Search for the cell housing the specified text and yield its (X, Y) center coordinate. 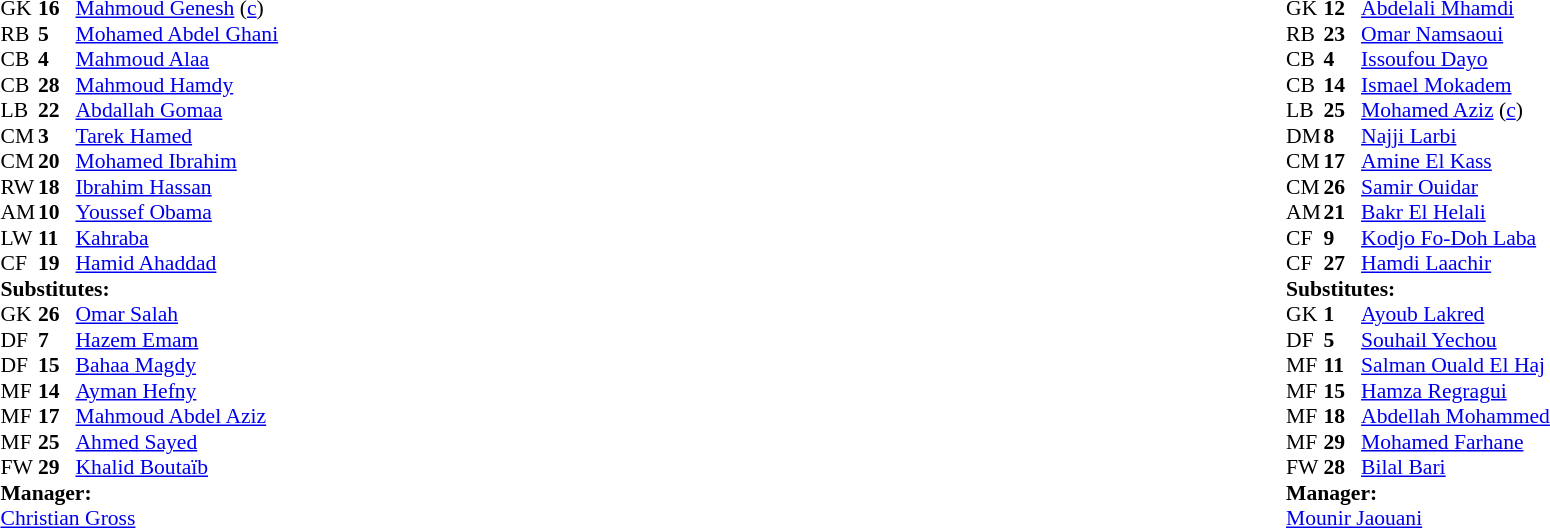
RW (19, 187)
Tarek Hamed (178, 136)
Ayoub Lakred (1456, 315)
9 (1343, 238)
Mohamed Aziz (c) (1456, 111)
Omar Salah (178, 315)
Ahmed Sayed (178, 442)
Mahmoud Alaa (178, 59)
Hazem Emam (178, 340)
Ayman Hefny (178, 391)
Amine El Kass (1456, 161)
Abdallah Gomaa (178, 111)
8 (1343, 136)
7 (57, 340)
Bahaa Magdy (178, 365)
Samir Ouidar (1456, 187)
Kahraba (178, 238)
27 (1343, 263)
Hamza Regragui (1456, 391)
Mohamed Ibrahim (178, 161)
Mohamed Abdel Ghani (178, 34)
Hamdi Laachir (1456, 263)
Ibrahim Hassan (178, 187)
1 (1343, 315)
10 (57, 213)
21 (1343, 213)
Bilal Bari (1456, 467)
Abdellah Mohammed (1456, 417)
Mohamed Farhane (1456, 442)
Bakr El Helali (1456, 213)
Salman Ouald El Haj (1456, 365)
Najji Larbi (1456, 136)
LW (19, 238)
19 (57, 263)
Kodjo Fo-Doh Laba (1456, 238)
Mahmoud Hamdy (178, 85)
Omar Namsaoui (1456, 34)
23 (1343, 34)
20 (57, 161)
22 (57, 111)
Khalid Boutaïb (178, 467)
Souhail Yechou (1456, 340)
3 (57, 136)
DM (1305, 136)
Issoufou Dayo (1456, 59)
Ismael Mokadem (1456, 85)
Hamid Ahaddad (178, 263)
Youssef Obama (178, 213)
Mahmoud Abdel Aziz (178, 417)
